Determine the [X, Y] coordinate at the center of the cell enclosing the given text.  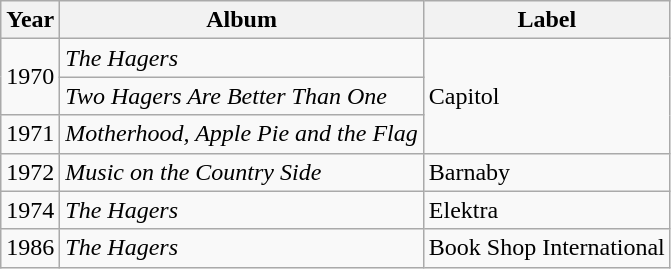
1972 [30, 172]
1971 [30, 134]
Capitol [546, 96]
Two Hagers Are Better Than One [242, 96]
Album [242, 20]
1970 [30, 77]
1974 [30, 210]
Music on the Country Side [242, 172]
Elektra [546, 210]
1986 [30, 248]
Label [546, 20]
Year [30, 20]
Book Shop International [546, 248]
Motherhood, Apple Pie and the Flag [242, 134]
Barnaby [546, 172]
